From the cell containing the given text, extract its center point as [X, Y] coordinate. 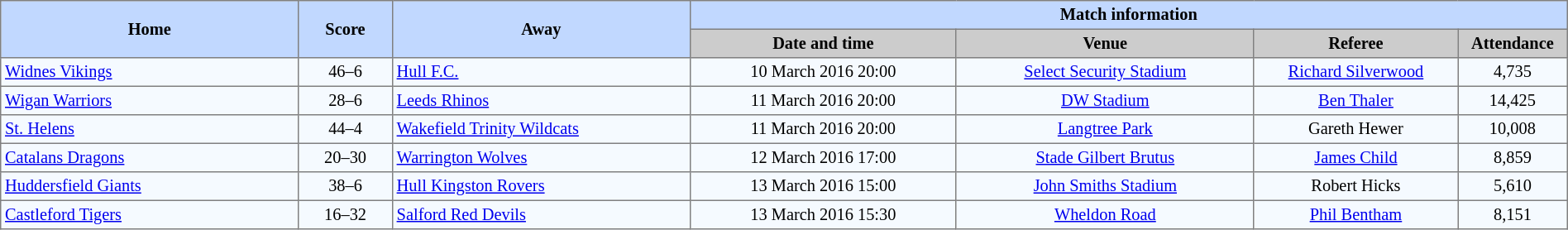
20–30 [346, 157]
Date and time [823, 43]
Warrington Wolves [541, 157]
Langtree Park [1105, 129]
14,425 [1513, 100]
5,610 [1513, 186]
St. Helens [150, 129]
Richard Silverwood [1355, 72]
Away [541, 30]
13 March 2016 15:30 [823, 214]
Salford Red Devils [541, 214]
DW Stadium [1105, 100]
Robert Hicks [1355, 186]
James Child [1355, 157]
38–6 [346, 186]
Attendance [1513, 43]
Match information [1128, 15]
13 March 2016 15:00 [823, 186]
28–6 [346, 100]
10,008 [1513, 129]
Catalans Dragons [150, 157]
Referee [1355, 43]
Wigan Warriors [150, 100]
Hull Kingston Rovers [541, 186]
Wakefield Trinity Wildcats [541, 129]
16–32 [346, 214]
Venue [1105, 43]
46–6 [346, 72]
8,151 [1513, 214]
Wheldon Road [1105, 214]
Home [150, 30]
Select Security Stadium [1105, 72]
Leeds Rhinos [541, 100]
Gareth Hewer [1355, 129]
10 March 2016 20:00 [823, 72]
Stade Gilbert Brutus [1105, 157]
Hull F.C. [541, 72]
John Smiths Stadium [1105, 186]
Castleford Tigers [150, 214]
Score [346, 30]
12 March 2016 17:00 [823, 157]
Widnes Vikings [150, 72]
Huddersfield Giants [150, 186]
Ben Thaler [1355, 100]
Phil Bentham [1355, 214]
4,735 [1513, 72]
8,859 [1513, 157]
44–4 [346, 129]
